Extract the (X, Y) coordinate from the center of the cell holding the provided text.  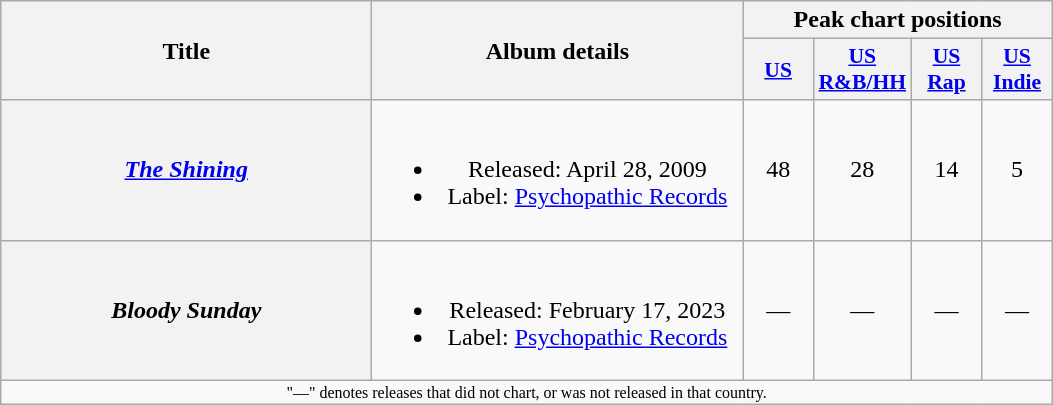
14 (946, 170)
US Indie (1018, 70)
"—" denotes releases that did not chart, or was not released in that country. (527, 392)
The Shining (186, 170)
Title (186, 50)
Released: February 17, 2023Label: Psychopathic Records (558, 310)
5 (1018, 170)
48 (778, 170)
Bloody Sunday (186, 310)
28 (862, 170)
US R&B/HH (862, 70)
Peak chart positions (898, 20)
Album details (558, 50)
Released: April 28, 2009Label: Psychopathic Records (558, 170)
US (778, 70)
US Rap (946, 70)
